From the cell containing the given text, extract its center point as [X, Y] coordinate. 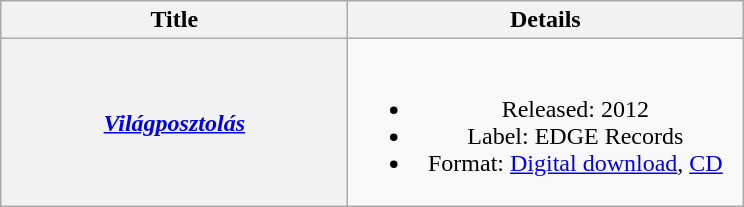
Details [546, 20]
Title [174, 20]
Released: 2012Label: EDGE RecordsFormat: Digital download, CD [546, 122]
Világposztolás [174, 122]
